Extract the (X, Y) coordinate from the center of the cell holding the provided text.  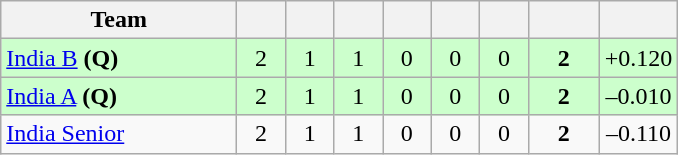
India B (Q) (119, 58)
+0.120 (638, 58)
India A (Q) (119, 96)
–0.110 (638, 134)
India Senior (119, 134)
–0.010 (638, 96)
Team (119, 20)
